Scan for the cell matching the given text and deliver its (X, Y) coordinate at center. 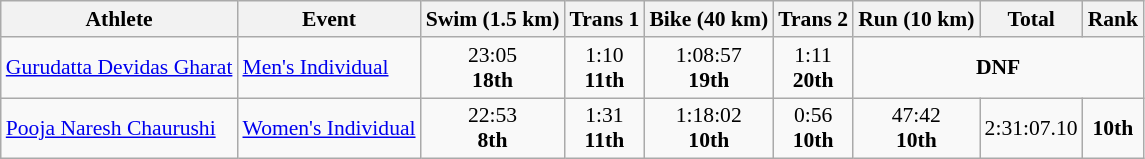
Men's Individual (328, 68)
47:4210th (916, 128)
10th (1114, 128)
0:5610th (813, 128)
Athlete (120, 19)
1:08:5719th (708, 68)
Trans 2 (813, 19)
Women's Individual (328, 128)
Run (10 km) (916, 19)
1:1120th (813, 68)
Pooja Naresh Chaurushi (120, 128)
1:3111th (604, 128)
2:31:07.10 (1032, 128)
Trans 1 (604, 19)
Gurudatta Devidas Gharat (120, 68)
22:538th (493, 128)
1:18:0210th (708, 128)
Swim (1.5 km) (493, 19)
Rank (1114, 19)
Event (328, 19)
Total (1032, 19)
Bike (40 km) (708, 19)
23:0518th (493, 68)
DNF (998, 68)
1:1011th (604, 68)
